Find where the given text appears and provide that cell's center as (x, y) coordinate. 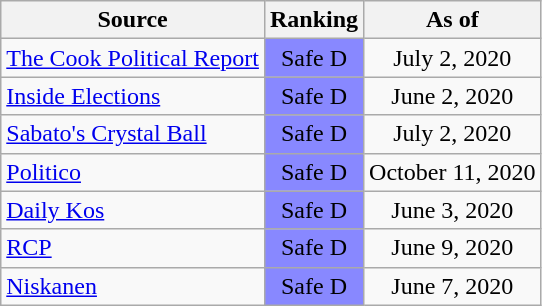
The Cook Political Report (133, 58)
June 3, 2020 (452, 210)
RCP (133, 248)
June 2, 2020 (452, 96)
Source (133, 20)
Ranking (314, 20)
June 7, 2020 (452, 286)
Inside Elections (133, 96)
Politico (133, 172)
June 9, 2020 (452, 248)
As of (452, 20)
October 11, 2020 (452, 172)
Daily Kos (133, 210)
Sabato's Crystal Ball (133, 134)
Niskanen (133, 286)
